Pinpoint the cell where the given text exists, returning its (X, Y) midpoint coordinate. 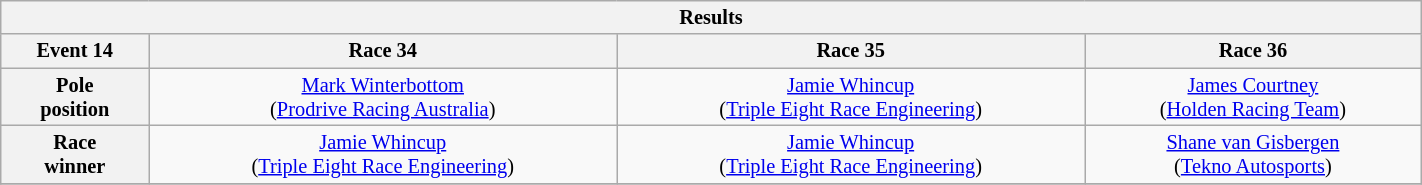
Event 14 (75, 51)
Race 36 (1254, 51)
Race 35 (851, 51)
Mark Winterbottom(Prodrive Racing Australia) (383, 97)
Racewinner (75, 154)
James Courtney(Holden Racing Team) (1254, 97)
Race 34 (383, 51)
Results (711, 17)
Shane van Gisbergen(Tekno Autosports) (1254, 154)
Poleposition (75, 97)
